Capture the cell that displays the provided text and extract its [x, y] central coordinate. 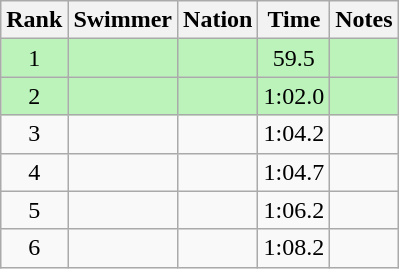
2 [34, 96]
4 [34, 172]
1:08.2 [294, 248]
Rank [34, 20]
59.5 [294, 58]
1:04.7 [294, 172]
3 [34, 134]
1:02.0 [294, 96]
1:06.2 [294, 210]
Swimmer [123, 20]
Time [294, 20]
Nation [218, 20]
5 [34, 210]
1:04.2 [294, 134]
1 [34, 58]
Notes [364, 20]
6 [34, 248]
